Extract the (x, y) coordinate from the center of the cell holding the provided text.  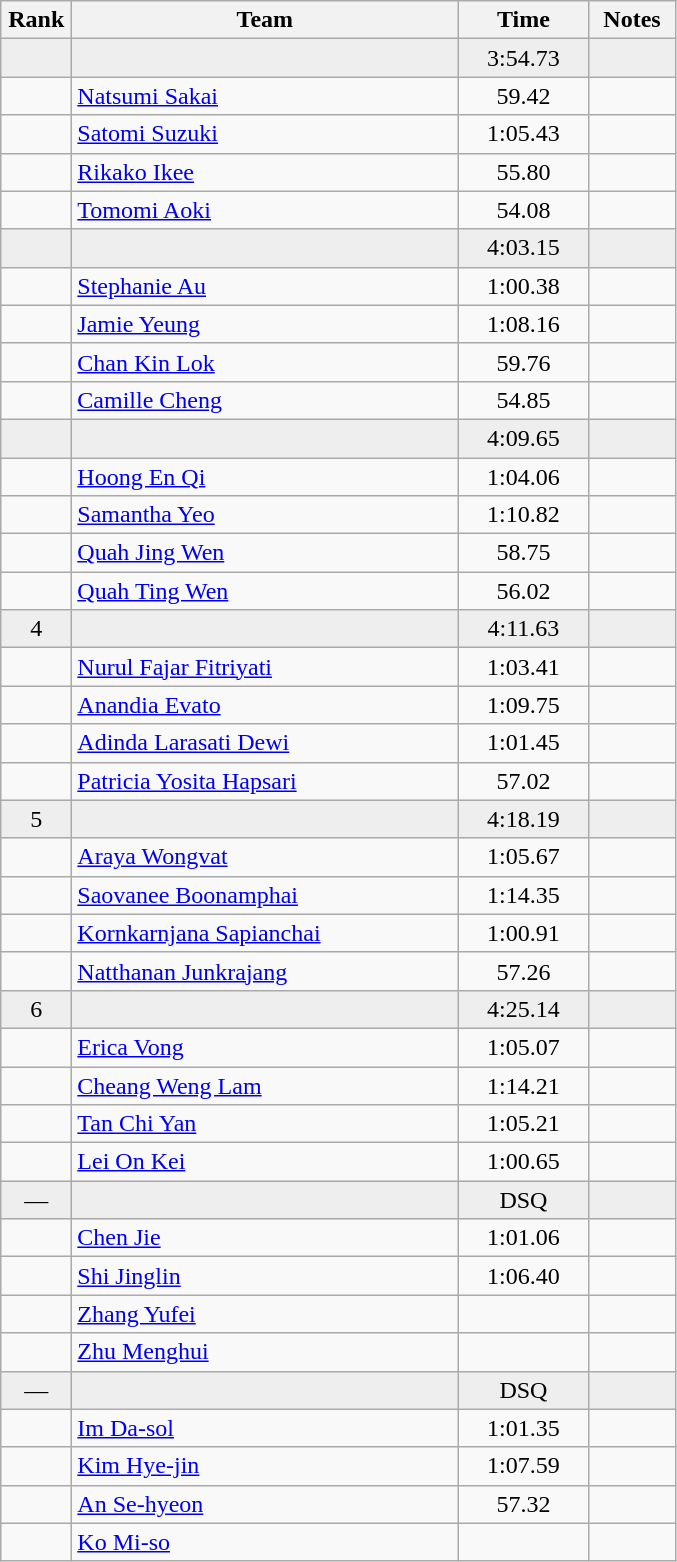
Chan Kin Lok (265, 362)
An Se-hyeon (265, 1504)
54.08 (524, 210)
1:04.06 (524, 477)
Natthanan Junkrajang (265, 971)
59.76 (524, 362)
Adinda Larasati Dewi (265, 743)
Tan Chi Yan (265, 1124)
Hoong En Qi (265, 477)
Araya Wongvat (265, 857)
1:07.59 (524, 1466)
1:01.45 (524, 743)
Zhu Menghui (265, 1352)
58.75 (524, 553)
57.26 (524, 971)
1:05.43 (524, 134)
Saovanee Boonamphai (265, 895)
Rank (36, 20)
1:05.21 (524, 1124)
Jamie Yeung (265, 324)
1:01.35 (524, 1428)
Chen Jie (265, 1238)
4:11.63 (524, 629)
Time (524, 20)
4:03.15 (524, 248)
57.02 (524, 781)
Kim Hye-jin (265, 1466)
Im Da-sol (265, 1428)
55.80 (524, 172)
Tomomi Aoki (265, 210)
1:05.07 (524, 1047)
Quah Jing Wen (265, 553)
4:18.19 (524, 819)
Lei On Kei (265, 1162)
3:54.73 (524, 58)
1:01.06 (524, 1238)
Shi Jinglin (265, 1276)
Rikako Ikee (265, 172)
Natsumi Sakai (265, 96)
Quah Ting Wen (265, 591)
Erica Vong (265, 1047)
Kornkarnjana Sapianchai (265, 933)
Ko Mi-so (265, 1542)
Nurul Fajar Fitriyati (265, 667)
1:00.65 (524, 1162)
Zhang Yufei (265, 1314)
1:09.75 (524, 705)
4 (36, 629)
6 (36, 1009)
Anandia Evato (265, 705)
1:14.21 (524, 1085)
1:14.35 (524, 895)
56.02 (524, 591)
1:10.82 (524, 515)
1:05.67 (524, 857)
1:00.91 (524, 933)
Satomi Suzuki (265, 134)
1:08.16 (524, 324)
Stephanie Au (265, 286)
57.32 (524, 1504)
Cheang Weng Lam (265, 1085)
59.42 (524, 96)
4:09.65 (524, 438)
Samantha Yeo (265, 515)
1:00.38 (524, 286)
Notes (632, 20)
4:25.14 (524, 1009)
1:03.41 (524, 667)
Camille Cheng (265, 400)
54.85 (524, 400)
Team (265, 20)
5 (36, 819)
Patricia Yosita Hapsari (265, 781)
1:06.40 (524, 1276)
